Pinpoint the cell where the given text exists, returning its (X, Y) midpoint coordinate. 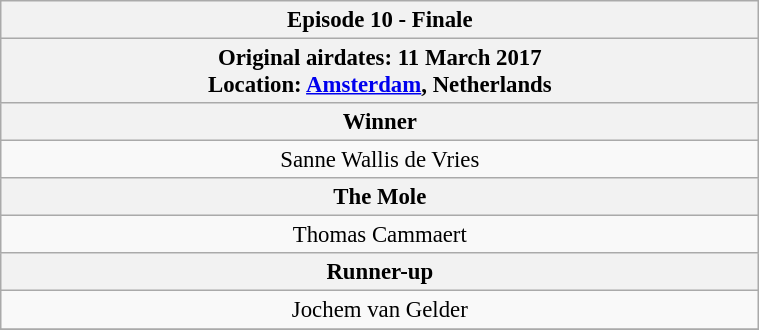
Winner (380, 122)
Episode 10 - Finale (380, 20)
Sanne Wallis de Vries (380, 160)
The Mole (380, 197)
Runner-up (380, 272)
Original airdates: 11 March 2017Location: Amsterdam, Netherlands (380, 70)
Jochem van Gelder (380, 310)
Thomas Cammaert (380, 235)
